Detect which cell encompasses the target text, then output its [X, Y] center coordinate. 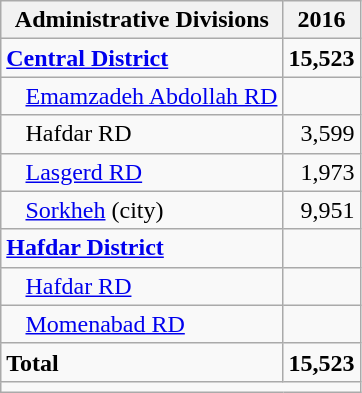
2016 [322, 20]
Emamzadeh Abdollah RD [142, 96]
Administrative Divisions [142, 20]
Lasgerd RD [142, 172]
Hafdar District [142, 248]
Total [142, 362]
Momenabad RD [142, 324]
9,951 [322, 210]
3,599 [322, 134]
Central District [142, 58]
Sorkheh (city) [142, 210]
1,973 [322, 172]
